Detect which cell encompasses the target text, then output its [x, y] center coordinate. 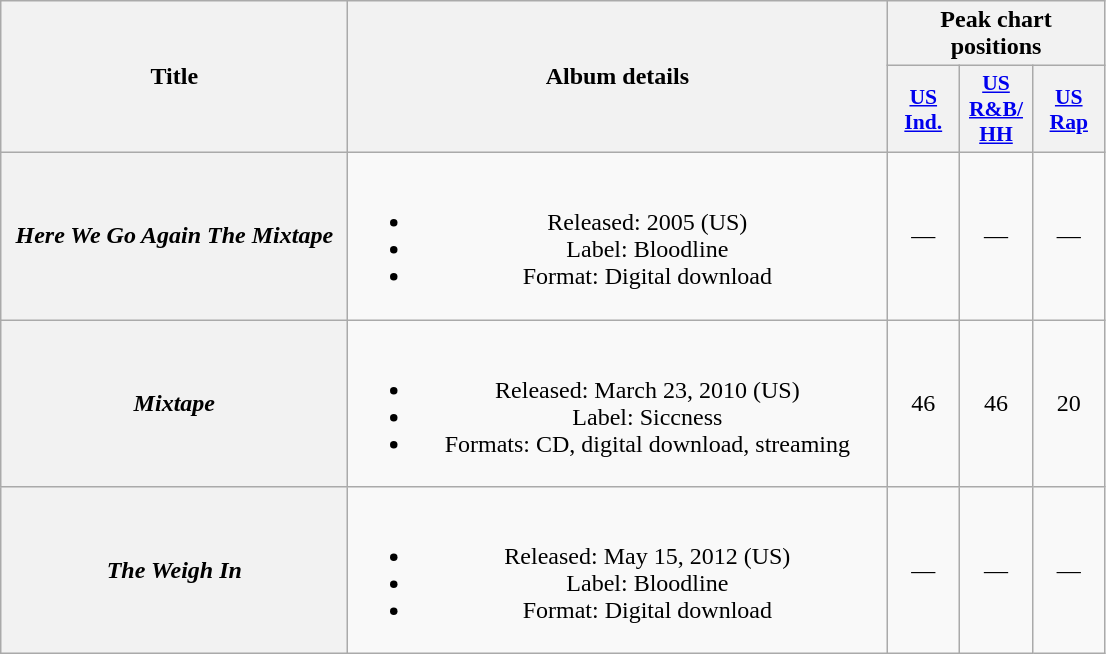
USR&B/HH [996, 110]
USRap [1068, 110]
USInd. [924, 110]
Here We Go Again The Mixtape [174, 236]
Released: May 15, 2012 (US)Label: BloodlineFormat: Digital download [618, 570]
Released: 2005 (US)Label: BloodlineFormat: Digital download [618, 236]
Peak chart positions [996, 34]
20 [1068, 404]
Released: March 23, 2010 (US)Label: SiccnessFormats: CD, digital download, streaming [618, 404]
Mixtape [174, 404]
The Weigh In [174, 570]
Title [174, 77]
Album details [618, 77]
